Scan for the cell matching the given text and deliver its [X, Y] coordinate at center. 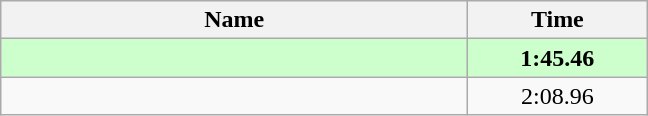
Name [234, 20]
1:45.46 [558, 58]
2:08.96 [558, 96]
Time [558, 20]
